From the cell containing the given text, extract its center point as [x, y] coordinate. 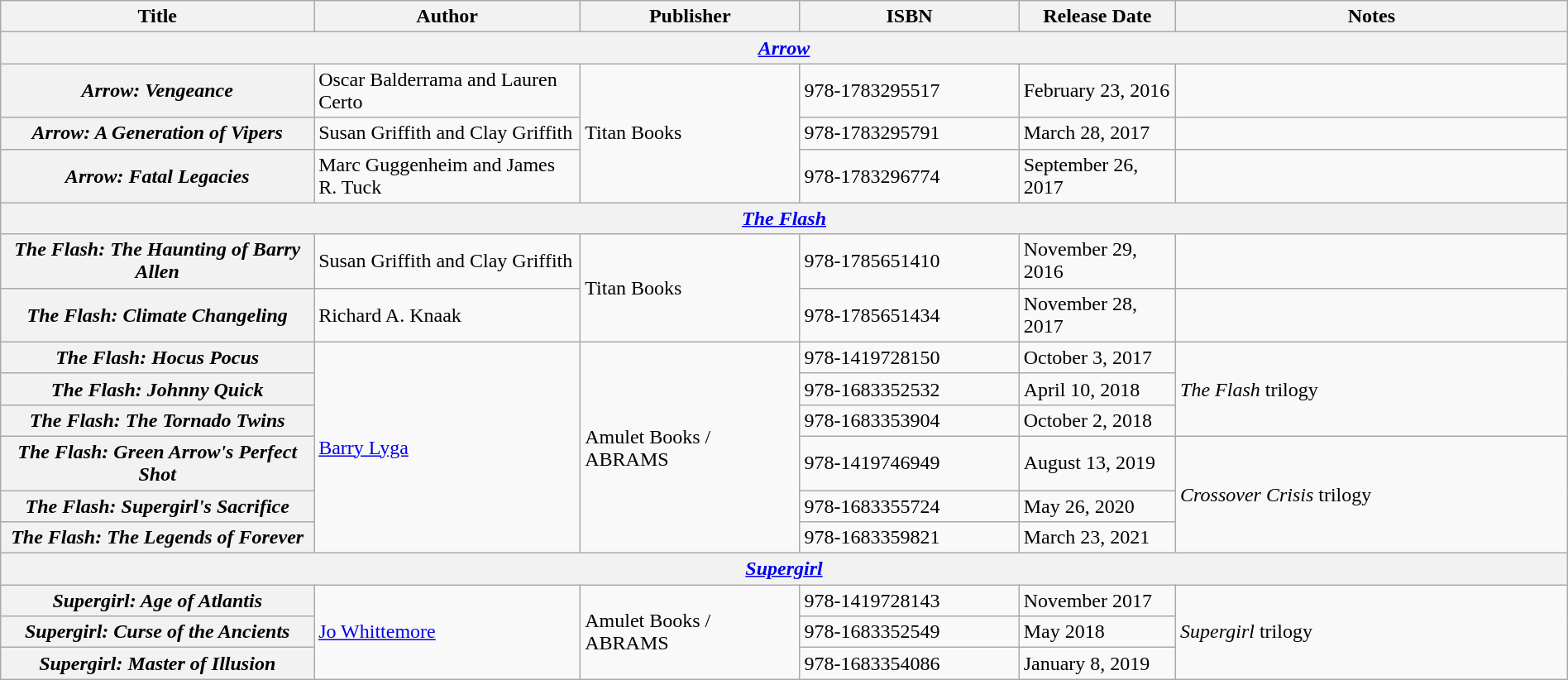
The Flash: Green Arrow's Perfect Shot [157, 463]
The Flash: Climate Changeling [157, 314]
ISBN [910, 17]
Jo Whittemore [447, 632]
October 3, 2017 [1097, 357]
September 26, 2017 [1097, 175]
The Flash: Supergirl's Sacrifice [157, 505]
Arrow: A Generation of Vipers [157, 133]
Arrow: Fatal Legacies [157, 175]
The Flash: Johnny Quick [157, 389]
978-1419728143 [910, 601]
978-1783295517 [910, 91]
May 2018 [1097, 632]
Supergirl [784, 569]
978-1785651410 [910, 261]
November 28, 2017 [1097, 314]
Arrow: Vengeance [157, 91]
978-1683353904 [910, 420]
Marc Guggenheim and James R. Tuck [447, 175]
978-1683359821 [910, 538]
Supergirl trilogy [1372, 632]
The Flash: Hocus Pocus [157, 357]
August 13, 2019 [1097, 463]
January 8, 2019 [1097, 663]
Richard A. Knaak [447, 314]
Release Date [1097, 17]
Supergirl: Master of Illusion [157, 663]
Crossover Crisis trilogy [1372, 495]
April 10, 2018 [1097, 389]
March 28, 2017 [1097, 133]
Author [447, 17]
February 23, 2016 [1097, 91]
978-1683354086 [910, 663]
The Flash: The Haunting of Barry Allen [157, 261]
The Flash [784, 218]
The Flash: The Tornado Twins [157, 420]
978-1683352532 [910, 389]
Notes [1372, 17]
978-1783296774 [910, 175]
Title [157, 17]
The Flash: The Legends of Forever [157, 538]
978-1419728150 [910, 357]
978-1683355724 [910, 505]
Arrow [784, 48]
978-1783295791 [910, 133]
978-1785651434 [910, 314]
The Flash trilogy [1372, 389]
978-1419746949 [910, 463]
November 29, 2016 [1097, 261]
Barry Lyga [447, 447]
Supergirl: Age of Atlantis [157, 601]
978-1683352549 [910, 632]
Supergirl: Curse of the Ancients [157, 632]
November 2017 [1097, 601]
May 26, 2020 [1097, 505]
October 2, 2018 [1097, 420]
March 23, 2021 [1097, 538]
Publisher [690, 17]
Oscar Balderrama and Lauren Certo [447, 91]
